Pinpoint the cell where the given text exists, returning its [x, y] midpoint coordinate. 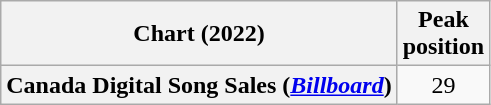
Peakposition [443, 34]
29 [443, 85]
Chart (2022) [199, 34]
Canada Digital Song Sales (Billboard) [199, 85]
